Determine the (x, y) coordinate at the center of the cell enclosing the given text.  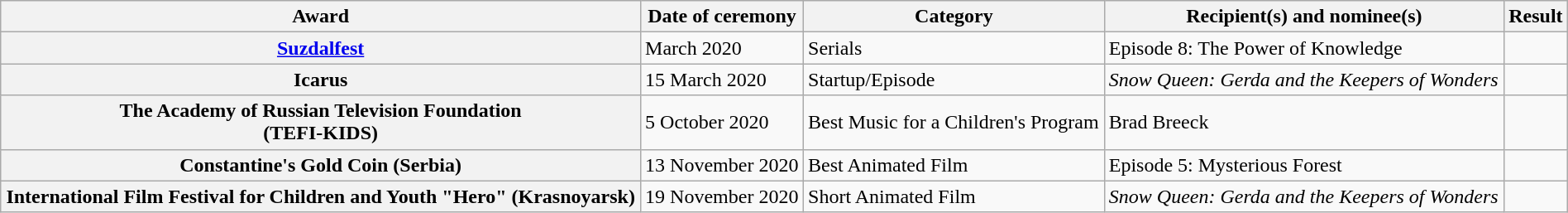
Award (321, 17)
Short Animated Film (954, 196)
Startup/Episode (954, 80)
Best Music for a Children's Program (954, 123)
March 2020 (723, 48)
Category (954, 17)
15 March 2020 (723, 80)
Date of ceremony (723, 17)
International Film Festival for Children and Youth "Hero" (Krasnoyarsk) (321, 196)
13 November 2020 (723, 165)
Episode 5: Mysterious Forest (1303, 165)
Suzdalfest (321, 48)
Recipient(s) and nominee(s) (1303, 17)
Episode 8: The Power of Knowledge (1303, 48)
Serials (954, 48)
The Academy of Russian Television Foundation(TEFI-KIDS) (321, 123)
Brad Breeck (1303, 123)
Best Animated Film (954, 165)
5 October 2020 (723, 123)
Result (1537, 17)
19 November 2020 (723, 196)
Constantine's Gold Coin (Serbia) (321, 165)
Icarus (321, 80)
